Identify which cell holds the provided text, then report its [x, y] central coordinate. 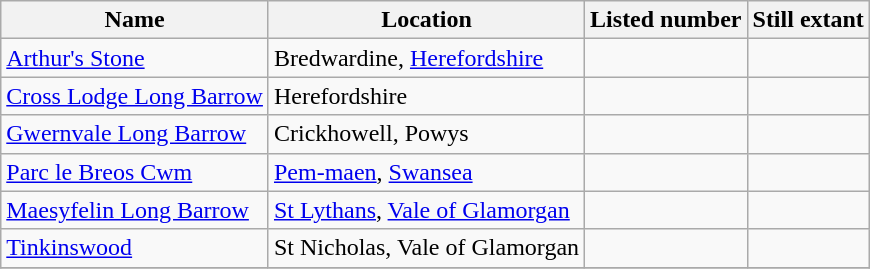
Maesyfelin Long Barrow [135, 210]
Bredwardine, Herefordshire [426, 58]
St Lythans, Vale of Glamorgan [426, 210]
Location [426, 20]
Gwernvale Long Barrow [135, 134]
Cross Lodge Long Barrow [135, 96]
St Nicholas, Vale of Glamorgan [426, 248]
Crickhowell, Powys [426, 134]
Name [135, 20]
Listed number [666, 20]
Herefordshire [426, 96]
Parc le Breos Cwm [135, 172]
Tinkinswood [135, 248]
Still extant [808, 20]
Pem-maen, Swansea [426, 172]
Arthur's Stone [135, 58]
